Output the (X, Y) coordinate of the center of the cell containing the given text.  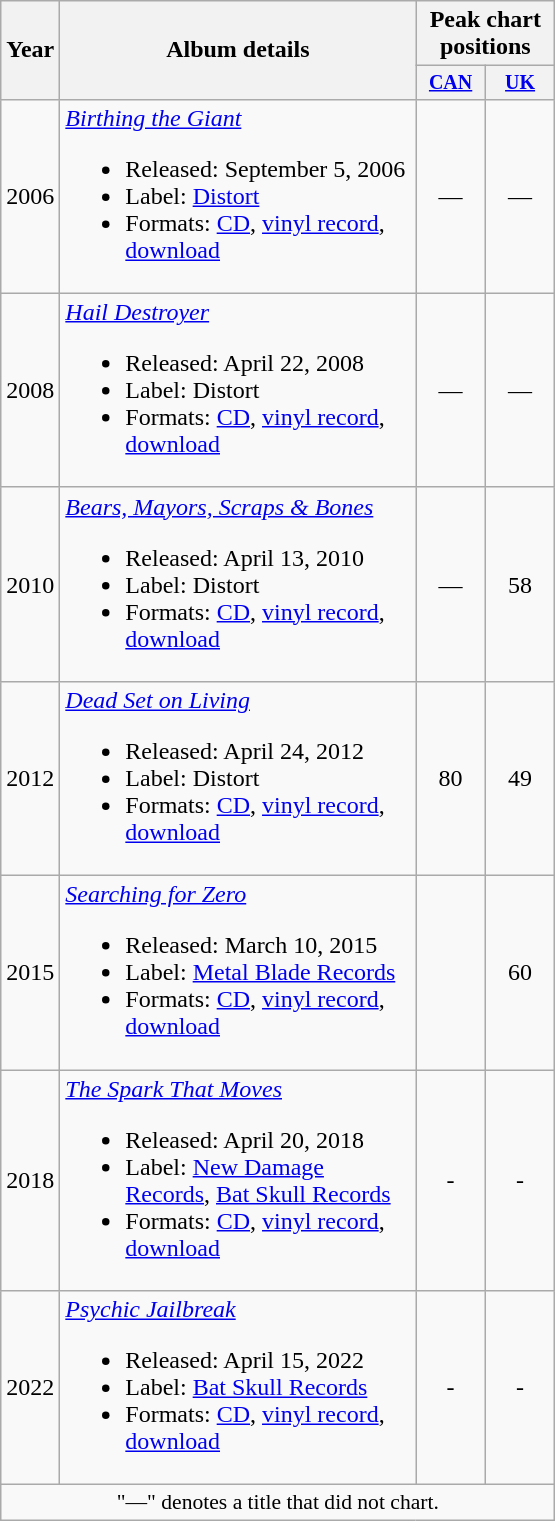
2010 (30, 584)
The Spark That MovesReleased: April 20, 2018Label: New Damage Records, Bat Skull RecordsFormats: CD, vinyl record, download (238, 1180)
CAN (450, 82)
Album details (238, 50)
Dead Set on LivingReleased: April 24, 2012Label: DistortFormats: CD, vinyl record, download (238, 778)
58 (520, 584)
Birthing the GiantReleased: September 5, 2006Label: DistortFormats: CD, vinyl record, download (238, 196)
2008 (30, 390)
2018 (30, 1180)
Searching for ZeroReleased: March 10, 2015Label: Metal Blade RecordsFormats: CD, vinyl record, download (238, 973)
Bears, Mayors, Scraps & BonesReleased: April 13, 2010Label: DistortFormats: CD, vinyl record, download (238, 584)
49 (520, 778)
80 (450, 778)
2006 (30, 196)
2012 (30, 778)
Hail DestroyerReleased: April 22, 2008Label: DistortFormats: CD, vinyl record, download (238, 390)
Year (30, 50)
2022 (30, 1388)
UK (520, 82)
60 (520, 973)
Peak chart positions (486, 34)
2015 (30, 973)
Psychic JailbreakReleased: April 15, 2022Label: Bat Skull RecordsFormats: CD, vinyl record, download (238, 1388)
"—" denotes a title that did not chart. (278, 1503)
